Scan for the cell matching the given text and deliver its (X, Y) coordinate at center. 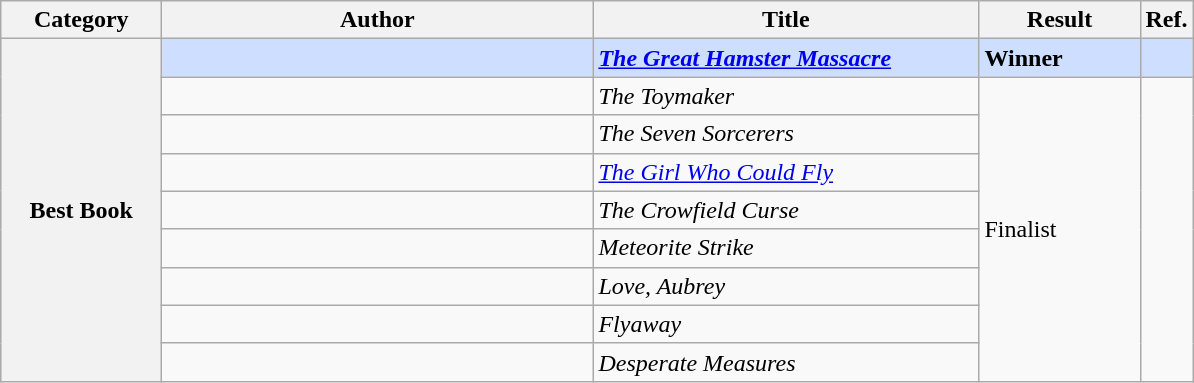
The Seven Sorcerers (786, 134)
Winner (1060, 58)
The Great Hamster Massacre (786, 58)
Desperate Measures (786, 362)
Ref. (1166, 20)
Category (82, 20)
Result (1060, 20)
Love, Aubrey (786, 286)
Author (378, 20)
Best Book (82, 210)
Title (786, 20)
The Toymaker (786, 96)
Flyaway (786, 324)
The Crowfield Curse (786, 210)
Meteorite Strike (786, 248)
Finalist (1060, 229)
The Girl Who Could Fly (786, 172)
